For the text-containing cell, return its midpoint in (X, Y) coordinate format. 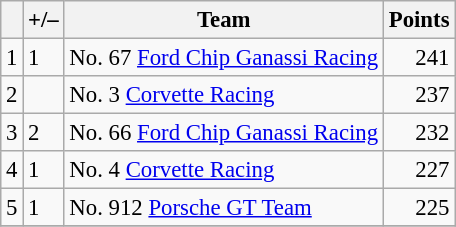
227 (418, 170)
225 (418, 208)
3 (12, 133)
No. 4 Corvette Racing (224, 170)
No. 912 Porsche GT Team (224, 208)
Team (224, 20)
Points (418, 20)
232 (418, 133)
+/– (44, 20)
No. 3 Corvette Racing (224, 95)
237 (418, 95)
241 (418, 58)
5 (12, 208)
4 (12, 170)
No. 66 Ford Chip Ganassi Racing (224, 133)
No. 67 Ford Chip Ganassi Racing (224, 58)
